Identify which cell holds the provided text, then report its (X, Y) central coordinate. 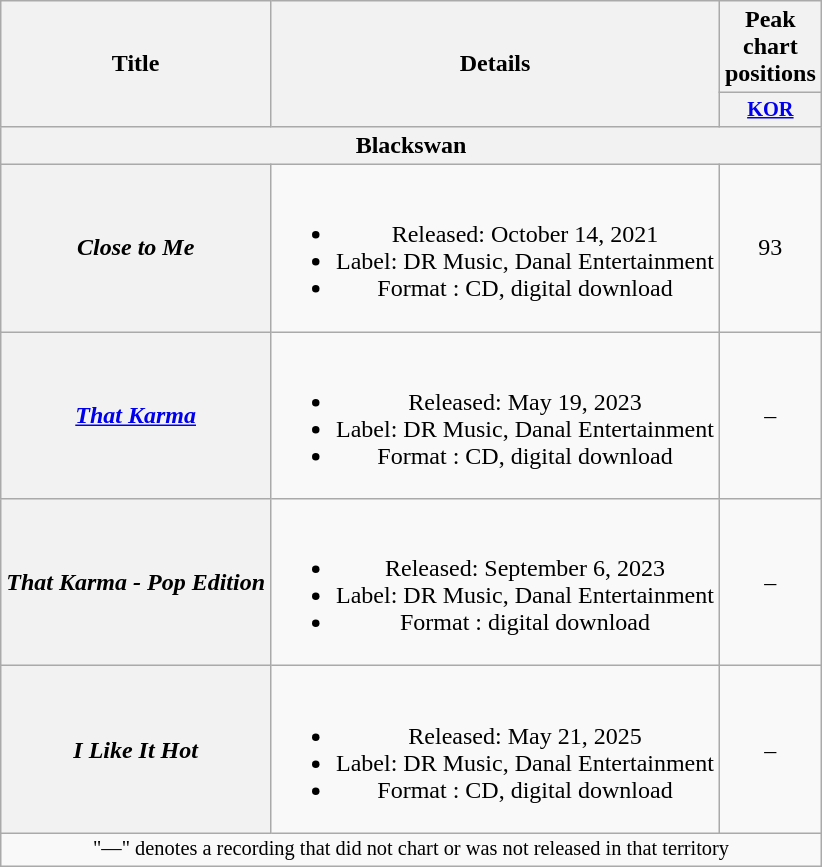
I Like It Hot (136, 750)
Peak chart positions (770, 47)
Released: October 14, 2021Label: DR Music, Danal EntertainmentFormat : CD, digital download (496, 248)
That Karma - Pop Edition (136, 582)
Close to Me (136, 248)
KOR (770, 110)
"—" denotes a recording that did not chart or was not released in that territory (411, 850)
Released: September 6, 2023Label: DR Music, Danal EntertainmentFormat : digital download (496, 582)
Released: May 19, 2023Label: DR Music, Danal EntertainmentFormat : CD, digital download (496, 416)
Blackswan (411, 145)
That Karma (136, 416)
Details (496, 64)
Title (136, 64)
Released: May 21, 2025Label: DR Music, Danal EntertainmentFormat : CD, digital download (496, 750)
93 (770, 248)
